Capture the cell that displays the provided text and extract its (X, Y) central coordinate. 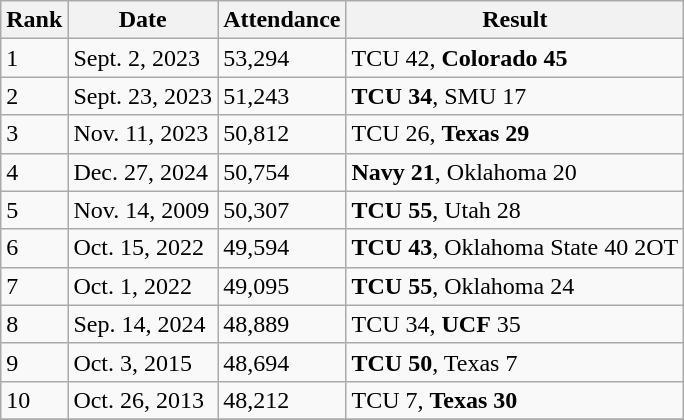
TCU 42, Colorado 45 (515, 58)
Oct. 3, 2015 (143, 362)
TCU 34, SMU 17 (515, 96)
50,754 (282, 172)
TCU 43, Oklahoma State 40 2OT (515, 248)
49,095 (282, 286)
50,307 (282, 210)
Navy 21, Oklahoma 20 (515, 172)
Dec. 27, 2024 (143, 172)
Result (515, 20)
6 (34, 248)
48,694 (282, 362)
8 (34, 324)
49,594 (282, 248)
Nov. 11, 2023 (143, 134)
TCU 55, Utah 28 (515, 210)
TCU 34, UCF 35 (515, 324)
Oct. 1, 2022 (143, 286)
Sept. 2, 2023 (143, 58)
Oct. 15, 2022 (143, 248)
50,812 (282, 134)
TCU 50, Texas 7 (515, 362)
48,889 (282, 324)
Rank (34, 20)
Sep. 14, 2024 (143, 324)
3 (34, 134)
Sept. 23, 2023 (143, 96)
4 (34, 172)
48,212 (282, 400)
2 (34, 96)
Oct. 26, 2013 (143, 400)
10 (34, 400)
Attendance (282, 20)
TCU 26, Texas 29 (515, 134)
51,243 (282, 96)
7 (34, 286)
1 (34, 58)
53,294 (282, 58)
9 (34, 362)
TCU 55, Oklahoma 24 (515, 286)
Date (143, 20)
Nov. 14, 2009 (143, 210)
TCU 7, Texas 30 (515, 400)
5 (34, 210)
